Detect which cell encompasses the target text, then output its (X, Y) center coordinate. 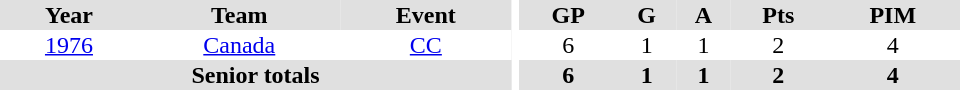
Canada (240, 45)
1976 (69, 45)
CC (426, 45)
GP (568, 15)
Senior totals (256, 75)
Event (426, 15)
Pts (778, 15)
Team (240, 15)
PIM (893, 15)
Year (69, 15)
A (704, 15)
G (646, 15)
